Return (x, y) of the center of cell containing provided text 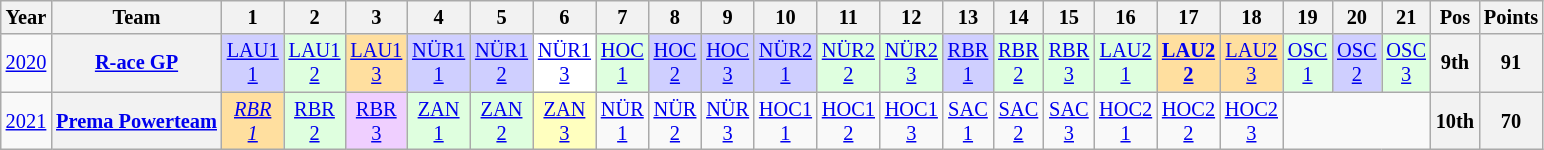
9 (728, 17)
SAC3 (1069, 121)
19 (1308, 17)
OSC1 (1308, 63)
3 (376, 17)
1 (253, 17)
Year (26, 17)
4 (438, 17)
NÜR11 (438, 63)
NÜR13 (564, 63)
HOC22 (1188, 121)
9th (1455, 63)
7 (622, 17)
LAU12 (315, 63)
2 (315, 17)
13 (968, 17)
NÜR21 (786, 63)
2021 (26, 121)
OSC3 (1406, 63)
HOC2 (676, 63)
70 (1511, 121)
Points (1511, 17)
2020 (26, 63)
12 (912, 17)
14 (1018, 17)
NÜR23 (912, 63)
HOC23 (1252, 121)
LAU13 (376, 63)
Pos (1455, 17)
LAU22 (1188, 63)
HOC13 (912, 121)
LAU11 (253, 63)
NÜR22 (848, 63)
20 (1356, 17)
HOC12 (848, 121)
10th (1455, 121)
6 (564, 17)
ZAN1 (438, 121)
ZAN3 (564, 121)
R-ace GP (136, 63)
5 (502, 17)
17 (1188, 17)
OSC2 (1356, 63)
SAC2 (1018, 121)
NÜR2 (676, 121)
LAU23 (1252, 63)
8 (676, 17)
HOC1 (622, 63)
15 (1069, 17)
11 (848, 17)
NÜR1 (622, 121)
HOC21 (1126, 121)
Team (136, 17)
NÜR12 (502, 63)
21 (1406, 17)
18 (1252, 17)
10 (786, 17)
HOC3 (728, 63)
HOC11 (786, 121)
ZAN2 (502, 121)
LAU21 (1126, 63)
SAC1 (968, 121)
91 (1511, 63)
Prema Powerteam (136, 121)
16 (1126, 17)
NÜR3 (728, 121)
